Scan for the cell matching the given text and deliver its [X, Y] coordinate at center. 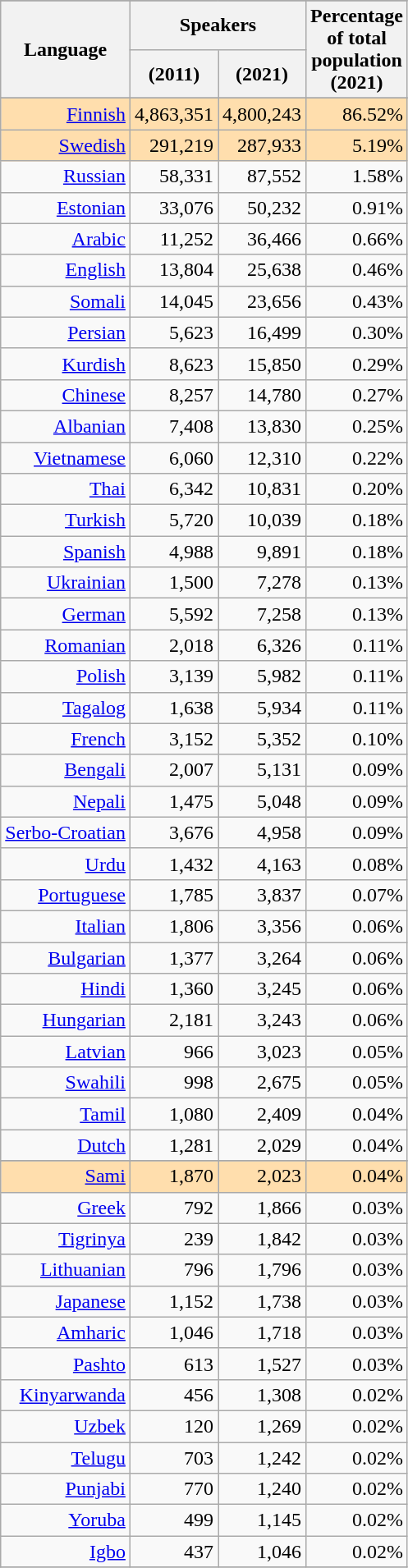
3,264 [263, 958]
0.66% [357, 239]
770 [174, 1489]
Spanish [66, 552]
0.30% [357, 332]
13,804 [174, 270]
14,045 [174, 301]
Arabic [66, 239]
613 [174, 1364]
0.43% [357, 301]
50,232 [263, 208]
4,958 [263, 832]
Bengali [66, 770]
Finnish [66, 114]
2,018 [174, 645]
7,258 [263, 614]
2,023 [263, 1176]
2,409 [263, 1114]
(2021) [263, 74]
2,029 [263, 1145]
8,257 [174, 395]
1,866 [263, 1208]
5.19% [357, 145]
5,592 [174, 614]
5,982 [263, 676]
Hindi [66, 989]
1,240 [263, 1489]
Polish [66, 676]
Uzbek [66, 1426]
English [66, 270]
Yoruba [66, 1520]
Swahili [66, 1083]
1.58% [357, 177]
0.29% [357, 364]
Bulgarian [66, 958]
3,356 [263, 926]
58,331 [174, 177]
1,738 [263, 1301]
Nepali [66, 801]
Speakers [218, 25]
87,552 [263, 177]
1,785 [174, 895]
3,676 [174, 832]
Somali [66, 301]
1,377 [174, 958]
Latvian [66, 1052]
437 [174, 1552]
(2011) [174, 74]
Chinese [66, 395]
1,080 [174, 1114]
25,638 [263, 270]
1,475 [174, 801]
1,152 [174, 1301]
Vietnamese [66, 457]
1,242 [263, 1457]
11,252 [174, 239]
Greek [66, 1208]
1,500 [174, 583]
Tagalog [66, 708]
239 [174, 1239]
1,527 [263, 1364]
998 [174, 1083]
6,060 [174, 457]
10,039 [263, 520]
1,806 [174, 926]
796 [174, 1270]
Russian [66, 177]
120 [174, 1426]
Estonian [66, 208]
6,326 [263, 645]
1,718 [263, 1332]
14,780 [263, 395]
Portuguese [66, 895]
Thai [66, 489]
10,831 [263, 489]
9,891 [263, 552]
4,163 [263, 864]
French [66, 739]
499 [174, 1520]
1,870 [174, 1176]
Percentageof totalpopulation(2021) [357, 49]
456 [174, 1395]
1,308 [263, 1395]
Swedish [66, 145]
8,623 [174, 364]
6,342 [174, 489]
Lithuanian [66, 1270]
3,837 [263, 895]
5,131 [263, 770]
0.10% [357, 739]
1,638 [174, 708]
0.25% [357, 426]
Ukrainian [66, 583]
966 [174, 1052]
0.27% [357, 395]
Kurdish [66, 364]
2,181 [174, 1020]
33,076 [174, 208]
3,243 [263, 1020]
4,800,243 [263, 114]
3,023 [263, 1052]
5,720 [174, 520]
13,830 [263, 426]
Igbo [66, 1552]
291,219 [174, 145]
2,675 [263, 1083]
5,048 [263, 801]
5,352 [263, 739]
German [66, 614]
16,499 [263, 332]
Kinyarwanda [66, 1395]
4,988 [174, 552]
Telugu [66, 1457]
Turkish [66, 520]
7,408 [174, 426]
12,310 [263, 457]
1,360 [174, 989]
Pashto [66, 1364]
1,796 [263, 1270]
Italian [66, 926]
Language [66, 49]
5,934 [263, 708]
0.08% [357, 864]
Amharic [66, 1332]
703 [174, 1457]
Tamil [66, 1114]
Persian [66, 332]
4,863,351 [174, 114]
Urdu [66, 864]
Tigrinya [66, 1239]
0.91% [357, 208]
Dutch [66, 1145]
Punjabi [66, 1489]
1,432 [174, 864]
86.52% [357, 114]
Sami [66, 1176]
23,656 [263, 301]
1,281 [174, 1145]
3,139 [174, 676]
15,850 [263, 364]
Hungarian [66, 1020]
0.46% [357, 270]
3,245 [263, 989]
1,269 [263, 1426]
3,152 [174, 739]
0.20% [357, 489]
Japanese [66, 1301]
1,145 [263, 1520]
Albanian [66, 426]
0.07% [357, 895]
5,623 [174, 332]
7,278 [263, 583]
Romanian [66, 645]
0.22% [357, 457]
792 [174, 1208]
2,007 [174, 770]
1,842 [263, 1239]
287,933 [263, 145]
36,466 [263, 239]
Serbo-Croatian [66, 832]
